Return the (X, Y) coordinate for the center point of the cell that contains the specified text.  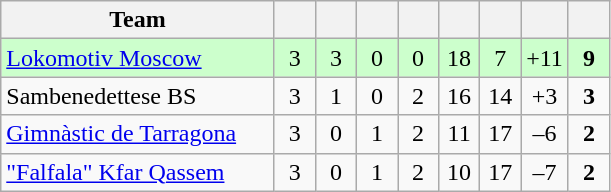
"Falfala" Kfar Qassem (138, 172)
16 (460, 96)
18 (460, 58)
Lokomotiv Moscow (138, 58)
14 (500, 96)
–6 (545, 134)
11 (460, 134)
7 (500, 58)
–7 (545, 172)
Team (138, 20)
10 (460, 172)
+11 (545, 58)
Sambenedettese BS (138, 96)
9 (588, 58)
Gimnàstic de Tarragona (138, 134)
+3 (545, 96)
